Search for the cell housing the specified text and yield its (X, Y) center coordinate. 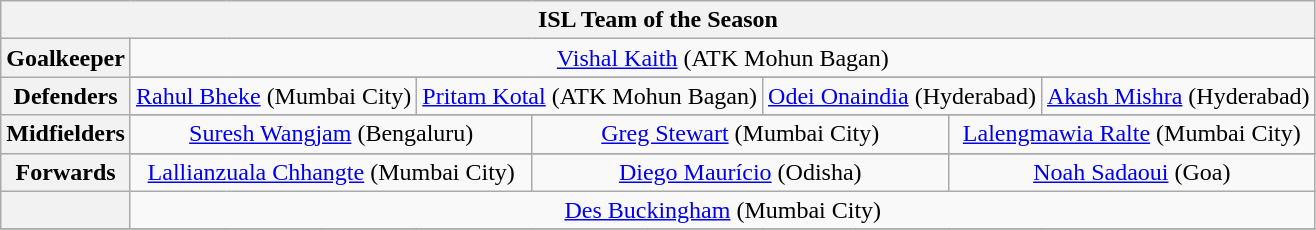
Rahul Bheke (Mumbai City) (273, 96)
Greg Stewart (Mumbai City) (740, 134)
Defenders (66, 96)
Lalengmawia Ralte (Mumbai City) (1132, 134)
Odei Onaindia (Hyderabad) (902, 96)
Suresh Wangjam (Bengaluru) (331, 134)
Lallianzuala Chhangte (Mumbai City) (331, 172)
Forwards (66, 172)
Pritam Kotal (ATK Mohun Bagan) (590, 96)
Goalkeeper (66, 58)
Midfielders (66, 134)
Vishal Kaith (ATK Mohun Bagan) (722, 58)
Diego Maurício (Odisha) (740, 172)
Akash Mishra (Hyderabad) (1178, 96)
Des Buckingham (Mumbai City) (722, 210)
Noah Sadaoui (Goa) (1132, 172)
ISL Team of the Season (658, 20)
